Scan for the cell matching the given text and deliver its (x, y) coordinate at center. 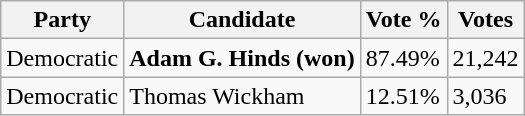
21,242 (486, 58)
Candidate (242, 20)
Votes (486, 20)
Thomas Wickham (242, 96)
Party (62, 20)
3,036 (486, 96)
87.49% (404, 58)
Vote % (404, 20)
Adam G. Hinds (won) (242, 58)
12.51% (404, 96)
